Extract the (x, y) coordinate from the center of the cell holding the provided text.  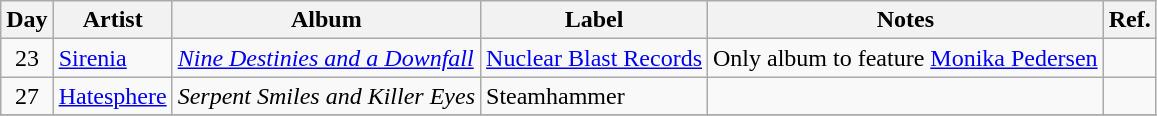
Album (326, 20)
Nine Destinies and a Downfall (326, 58)
Hatesphere (112, 96)
Artist (112, 20)
23 (27, 58)
Day (27, 20)
Only album to feature Monika Pedersen (906, 58)
Steamhammer (594, 96)
Nuclear Blast Records (594, 58)
Sirenia (112, 58)
Notes (906, 20)
Ref. (1130, 20)
Label (594, 20)
27 (27, 96)
Serpent Smiles and Killer Eyes (326, 96)
